Capture the cell that displays the provided text and extract its [x, y] central coordinate. 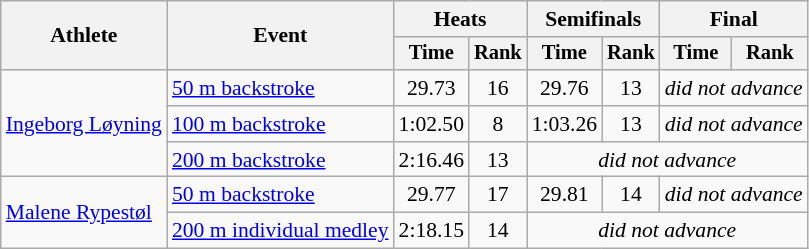
29.76 [564, 88]
29.73 [432, 88]
Athlete [84, 36]
2:18.15 [432, 231]
100 m backstroke [280, 124]
29.77 [432, 195]
200 m backstroke [280, 160]
1:02.50 [432, 124]
17 [498, 195]
8 [498, 124]
29.81 [564, 195]
16 [498, 88]
Heats [460, 19]
200 m individual medley [280, 231]
Malene Rypestøl [84, 212]
Final [734, 19]
1:03.26 [564, 124]
Ingeborg Løyning [84, 124]
Event [280, 36]
Semifinals [594, 19]
2:16.46 [432, 160]
